For the text-containing cell, return its midpoint in (x, y) coordinate format. 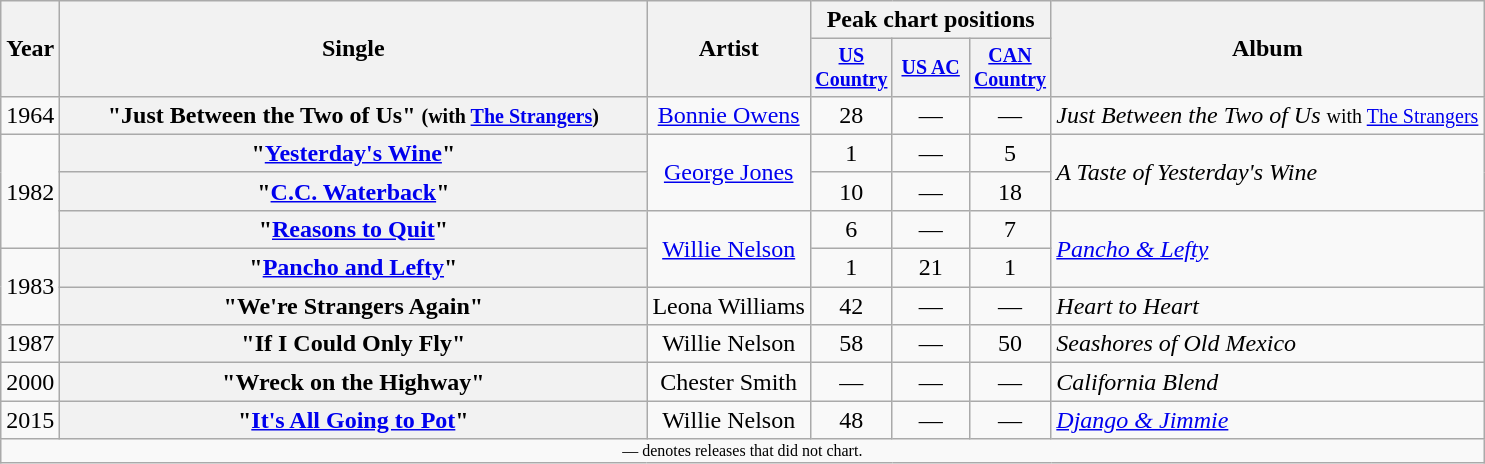
"C.C. Waterback" (354, 191)
"We're Strangers Again" (354, 306)
5 (1010, 153)
58 (851, 344)
— denotes releases that did not chart. (742, 451)
Leona Williams (729, 306)
18 (1010, 191)
48 (851, 420)
21 (930, 268)
US Country (851, 68)
"If I Could Only Fly" (354, 344)
George Jones (729, 172)
2015 (30, 420)
Heart to Heart (1268, 306)
California Blend (1268, 382)
Single (354, 49)
Year (30, 49)
Just Between the Two of Us with The Strangers (1268, 115)
50 (1010, 344)
Bonnie Owens (729, 115)
10 (851, 191)
Seashores of Old Mexico (1268, 344)
1987 (30, 344)
28 (851, 115)
CAN Country (1010, 68)
"Pancho and Lefty" (354, 268)
A Taste of Yesterday's Wine (1268, 172)
1983 (30, 287)
1982 (30, 191)
"It's All Going to Pot" (354, 420)
"Just Between the Two of Us" (with The Strangers) (354, 115)
Peak chart positions (930, 20)
42 (851, 306)
US AC (930, 68)
6 (851, 229)
Pancho & Lefty (1268, 248)
Artist (729, 49)
"Yesterday's Wine" (354, 153)
"Wreck on the Highway" (354, 382)
Album (1268, 49)
Chester Smith (729, 382)
7 (1010, 229)
1964 (30, 115)
"Reasons to Quit" (354, 229)
Django & Jimmie (1268, 420)
2000 (30, 382)
